Capture the cell that displays the provided text and extract its [X, Y] central coordinate. 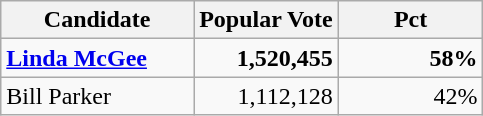
Popular Vote [266, 20]
42% [410, 96]
Linda McGee [98, 58]
1,520,455 [266, 58]
58% [410, 58]
Bill Parker [98, 96]
Pct [410, 20]
Candidate [98, 20]
1,112,128 [266, 96]
